From the cell containing the given text, extract its center point as (x, y) coordinate. 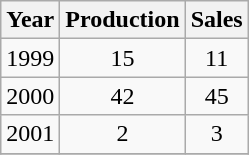
Year (30, 20)
Sales (216, 20)
3 (216, 134)
15 (122, 58)
2000 (30, 96)
11 (216, 58)
2 (122, 134)
45 (216, 96)
42 (122, 96)
2001 (30, 134)
Production (122, 20)
1999 (30, 58)
